Return (X, Y) of the center of cell containing provided text 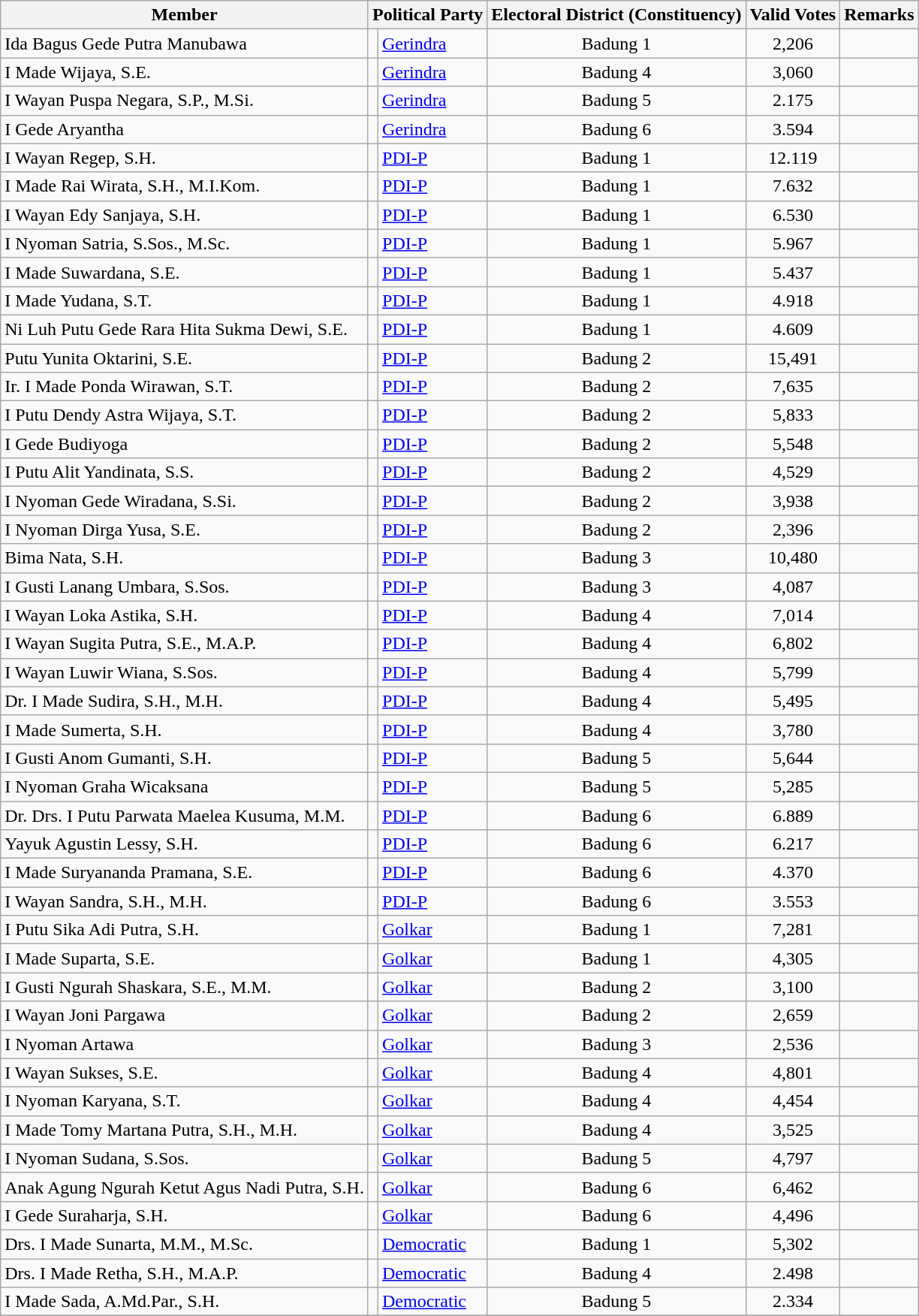
I Made Suparta, S.E. (185, 958)
I Gusti Ngurah Shaskara, S.E., M.M. (185, 987)
6,462 (793, 1187)
3.553 (793, 901)
3,938 (793, 501)
7,281 (793, 930)
2.175 (793, 101)
Dr. I Made Sudira, S.H., M.H. (185, 701)
4.609 (793, 329)
5,285 (793, 786)
I Wayan Edy Sanjaya, S.H. (185, 215)
Putu Yunita Oktarini, S.E. (185, 358)
Bima Nata, S.H. (185, 558)
I Nyoman Artawa (185, 1044)
5,644 (793, 758)
3,525 (793, 1130)
5,799 (793, 672)
Political Party (427, 15)
12.119 (793, 158)
4.370 (793, 873)
4,305 (793, 958)
I Gede Budiyoga (185, 444)
10,480 (793, 558)
6.217 (793, 844)
2,396 (793, 530)
I Putu Sika Adi Putra, S.H. (185, 930)
3,100 (793, 987)
7,014 (793, 615)
Member (185, 15)
I Gede Aryantha (185, 129)
I Wayan Sandra, S.H., M.H. (185, 901)
I Made Sada, A.Md.Par., S.H. (185, 1302)
2,206 (793, 44)
I Made Sumerta, S.H. (185, 729)
I Wayan Luwir Wiana, S.Sos. (185, 672)
I Wayan Regep, S.H. (185, 158)
5,833 (793, 415)
Ida Bagus Gede Putra Manubawa (185, 44)
4,087 (793, 587)
I Made Suryananda Pramana, S.E. (185, 873)
7.632 (793, 186)
2,536 (793, 1044)
4,797 (793, 1158)
Remarks (879, 15)
5,548 (793, 444)
I Nyoman Dirga Yusa, S.E. (185, 530)
I Made Suwardana, S.E. (185, 272)
3.594 (793, 129)
I Nyoman Karyana, S.T. (185, 1101)
I Wayan Loka Astika, S.H. (185, 615)
Dr. Drs. I Putu Parwata Maelea Kusuma, M.M. (185, 815)
3,780 (793, 729)
Yayuk Agustin Lessy, S.H. (185, 844)
I Nyoman Graha Wicaksana (185, 786)
5,495 (793, 701)
5,302 (793, 1244)
2,659 (793, 1016)
I Wayan Puspa Negara, S.P., M.Si. (185, 101)
7,635 (793, 387)
I Made Rai Wirata, S.H., M.I.Kom. (185, 186)
4.918 (793, 300)
I Wayan Sugita Putra, S.E., M.A.P. (185, 644)
I Nyoman Sudana, S.Sos. (185, 1158)
4,496 (793, 1215)
6.889 (793, 815)
Ir. I Made Ponda Wirawan, S.T. (185, 387)
I Gusti Lanang Umbara, S.Sos. (185, 587)
I Gede Suraharja, S.H. (185, 1215)
Anak Agung Ngurah Ketut Agus Nadi Putra, S.H. (185, 1187)
I Gusti Anom Gumanti, S.H. (185, 758)
6.530 (793, 215)
15,491 (793, 358)
I Made Tomy Martana Putra, S.H., M.H. (185, 1130)
I Wayan Joni Pargawa (185, 1016)
6,802 (793, 644)
Valid Votes (793, 15)
4,454 (793, 1101)
I Made Yudana, S.T. (185, 300)
I Putu Alit Yandinata, S.S. (185, 472)
5.437 (793, 272)
I Putu Dendy Astra Wijaya, S.T. (185, 415)
I Nyoman Satria, S.Sos., M.Sc. (185, 243)
2.334 (793, 1302)
Drs. I Made Retha, S.H., M.A.P. (185, 1273)
Electoral District (Constituency) (616, 15)
Ni Luh Putu Gede Rara Hita Sukma Dewi, S.E. (185, 329)
5.967 (793, 243)
I Wayan Sukses, S.E. (185, 1073)
I Made Wijaya, S.E. (185, 72)
Drs. I Made Sunarta, M.M., M.Sc. (185, 1244)
4,529 (793, 472)
2.498 (793, 1273)
4,801 (793, 1073)
I Nyoman Gede Wiradana, S.Si. (185, 501)
3,060 (793, 72)
